Return [X, Y] of the center of cell containing provided text 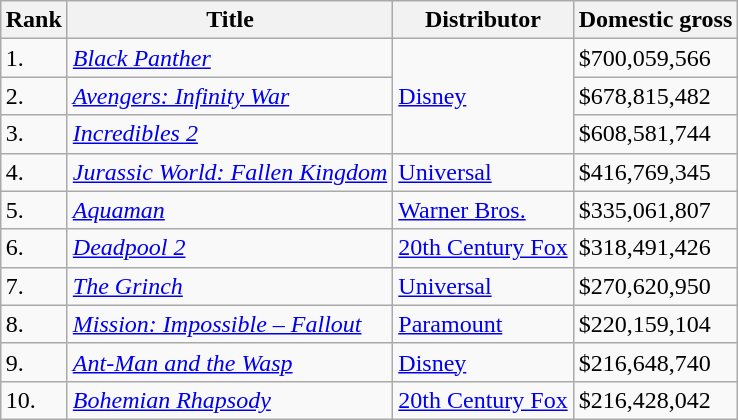
$216,428,042 [656, 400]
6. [34, 248]
7. [34, 286]
10. [34, 400]
2. [34, 96]
Jurassic World: Fallen Kingdom [230, 172]
$678,815,482 [656, 96]
$608,581,744 [656, 134]
5. [34, 210]
Title [230, 20]
Warner Bros. [483, 210]
Avengers: Infinity War [230, 96]
9. [34, 362]
4. [34, 172]
$216,648,740 [656, 362]
Incredibles 2 [230, 134]
Mission: Impossible – Fallout [230, 324]
3. [34, 134]
Domestic gross [656, 20]
Bohemian Rhapsody [230, 400]
1. [34, 58]
The Grinch [230, 286]
Black Panther [230, 58]
$220,159,104 [656, 324]
$318,491,426 [656, 248]
$416,769,345 [656, 172]
Paramount [483, 324]
$700,059,566 [656, 58]
8. [34, 324]
Aquaman [230, 210]
Distributor [483, 20]
$335,061,807 [656, 210]
Rank [34, 20]
$270,620,950 [656, 286]
Ant-Man and the Wasp [230, 362]
Deadpool 2 [230, 248]
